Scan for the cell matching the given text and deliver its [x, y] coordinate at center. 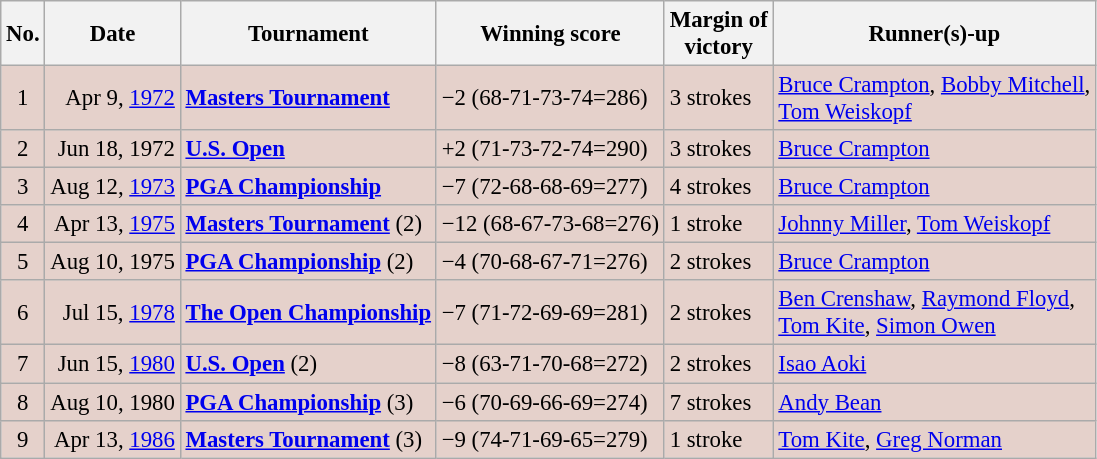
Masters Tournament [308, 98]
1 [23, 98]
3 [23, 187]
PGA Championship [308, 187]
U.S. Open [308, 149]
−7 (71-72-69-69=281) [550, 312]
Jun 15, 1980 [112, 364]
−2 (68-71-73-74=286) [550, 98]
Masters Tournament (3) [308, 439]
PGA Championship (3) [308, 402]
PGA Championship (2) [308, 262]
Aug 12, 1973 [112, 187]
8 [23, 402]
Apr 9, 1972 [112, 98]
−9 (74-71-69-65=279) [550, 439]
−6 (70-69-66-69=274) [550, 402]
2 [23, 149]
Isao Aoki [934, 364]
Winning score [550, 34]
Jul 15, 1978 [112, 312]
Aug 10, 1980 [112, 402]
Jun 18, 1972 [112, 149]
5 [23, 262]
Aug 10, 1975 [112, 262]
Bruce Crampton, Bobby Mitchell, Tom Weiskopf [934, 98]
−8 (63-71-70-68=272) [550, 364]
Johnny Miller, Tom Weiskopf [934, 224]
U.S. Open (2) [308, 364]
6 [23, 312]
Runner(s)-up [934, 34]
No. [23, 34]
The Open Championship [308, 312]
9 [23, 439]
−7 (72-68-68-69=277) [550, 187]
Margin ofvictory [718, 34]
7 strokes [718, 402]
Andy Bean [934, 402]
7 [23, 364]
Tom Kite, Greg Norman [934, 439]
Ben Crenshaw, Raymond Floyd, Tom Kite, Simon Owen [934, 312]
Masters Tournament (2) [308, 224]
Tournament [308, 34]
4 [23, 224]
+2 (71-73-72-74=290) [550, 149]
Date [112, 34]
Apr 13, 1986 [112, 439]
−4 (70-68-67-71=276) [550, 262]
4 strokes [718, 187]
−12 (68-67-73-68=276) [550, 224]
Apr 13, 1975 [112, 224]
